Scan for the cell matching the given text and deliver its [X, Y] coordinate at center. 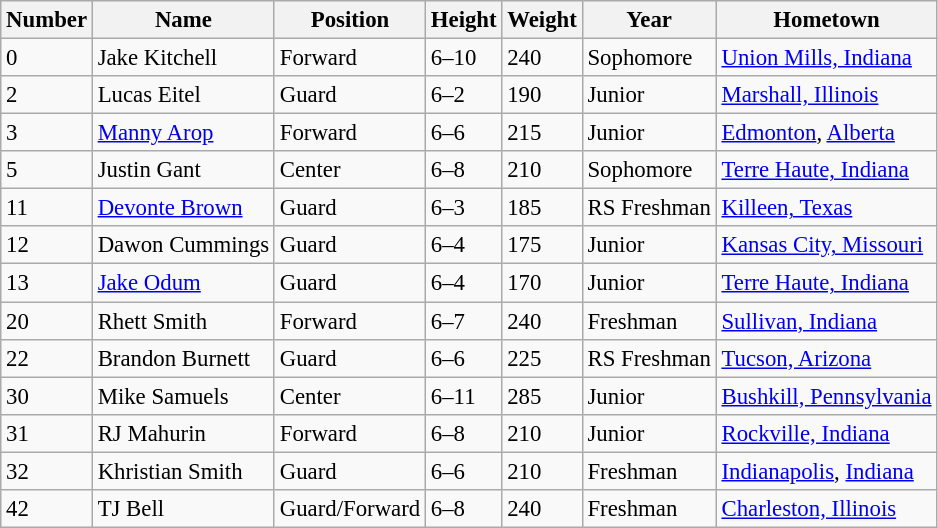
Khristian Smith [183, 471]
32 [47, 471]
TJ Bell [183, 509]
Union Mills, Indiana [826, 58]
215 [542, 133]
2 [47, 95]
175 [542, 245]
6–10 [464, 58]
Lucas Eitel [183, 95]
13 [47, 283]
170 [542, 283]
Kansas City, Missouri [826, 245]
6–3 [464, 208]
Marshall, Illinois [826, 95]
6–11 [464, 396]
Indianapolis, Indiana [826, 471]
Bushkill, Pennsylvania [826, 396]
Devonte Brown [183, 208]
225 [542, 358]
11 [47, 208]
Tucson, Arizona [826, 358]
Rhett Smith [183, 321]
3 [47, 133]
Jake Kitchell [183, 58]
Guard/Forward [350, 509]
RJ Mahurin [183, 433]
Rockville, Indiana [826, 433]
31 [47, 433]
Edmonton, Alberta [826, 133]
Manny Arop [183, 133]
Dawon Cummings [183, 245]
42 [47, 509]
Number [47, 20]
Justin Gant [183, 170]
12 [47, 245]
285 [542, 396]
22 [47, 358]
Hometown [826, 20]
Charleston, Illinois [826, 509]
Name [183, 20]
Mike Samuels [183, 396]
Jake Odum [183, 283]
Brandon Burnett [183, 358]
20 [47, 321]
5 [47, 170]
0 [47, 58]
Killeen, Texas [826, 208]
Height [464, 20]
Weight [542, 20]
185 [542, 208]
Sullivan, Indiana [826, 321]
6–7 [464, 321]
190 [542, 95]
30 [47, 396]
Year [649, 20]
6–2 [464, 95]
Position [350, 20]
